Scan for the cell matching the given text and deliver its (x, y) coordinate at center. 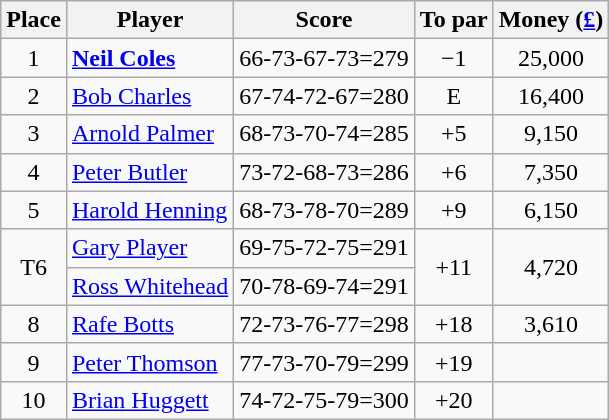
+18 (454, 324)
77-73-70-79=299 (324, 362)
9 (34, 362)
2 (34, 96)
1 (34, 58)
+5 (454, 134)
Money (£) (551, 20)
Score (324, 20)
10 (34, 400)
74-72-75-79=300 (324, 400)
Neil Coles (150, 58)
T6 (34, 267)
68-73-70-74=285 (324, 134)
Gary Player (150, 248)
Ross Whitehead (150, 286)
Rafe Botts (150, 324)
Brian Huggett (150, 400)
25,000 (551, 58)
9,150 (551, 134)
+11 (454, 267)
4,720 (551, 267)
Bob Charles (150, 96)
67-74-72-67=280 (324, 96)
72-73-76-77=298 (324, 324)
Harold Henning (150, 210)
To par (454, 20)
73-72-68-73=286 (324, 172)
68-73-78-70=289 (324, 210)
66-73-67-73=279 (324, 58)
7,350 (551, 172)
6,150 (551, 210)
Player (150, 20)
8 (34, 324)
5 (34, 210)
Arnold Palmer (150, 134)
Peter Thomson (150, 362)
+19 (454, 362)
70-78-69-74=291 (324, 286)
E (454, 96)
+20 (454, 400)
+9 (454, 210)
Peter Butler (150, 172)
−1 (454, 58)
3,610 (551, 324)
16,400 (551, 96)
3 (34, 134)
Place (34, 20)
69-75-72-75=291 (324, 248)
+6 (454, 172)
4 (34, 172)
